Capture the cell that displays the provided text and extract its [x, y] central coordinate. 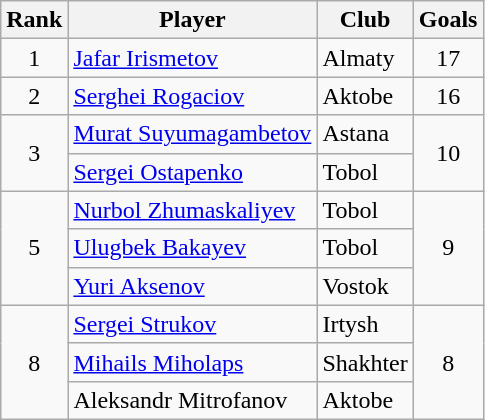
3 [34, 153]
Mihails Miholaps [192, 362]
Almaty [365, 58]
5 [34, 248]
Irtysh [365, 324]
Jafar Irismetov [192, 58]
Murat Suyumagambetov [192, 134]
Vostok [365, 286]
Aleksandr Mitrofanov [192, 400]
Yuri Aksenov [192, 286]
Ulugbek Bakayev [192, 248]
Player [192, 20]
Serghei Rogaciov [192, 96]
Goals [448, 20]
2 [34, 96]
16 [448, 96]
10 [448, 153]
1 [34, 58]
Shakhter [365, 362]
9 [448, 248]
Rank [34, 20]
Club [365, 20]
Sergei Ostapenko [192, 172]
17 [448, 58]
Astana [365, 134]
Sergei Strukov [192, 324]
Nurbol Zhumaskaliyev [192, 210]
